Extract the (x, y) coordinate from the center of the cell holding the provided text.  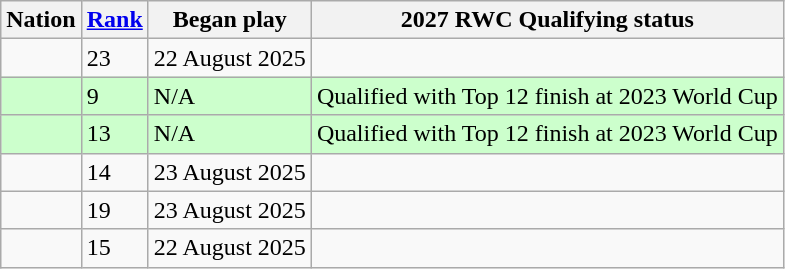
Began play (230, 20)
9 (114, 96)
14 (114, 172)
13 (114, 134)
Rank (114, 20)
19 (114, 210)
15 (114, 248)
23 (114, 58)
Nation (41, 20)
2027 RWC Qualifying status (547, 20)
